From the cell containing the given text, extract its center point as [x, y] coordinate. 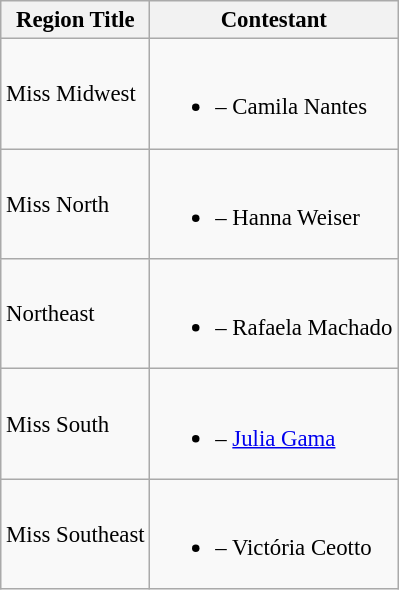
– Hanna Weiser [274, 204]
Region Title [76, 20]
Miss North [76, 204]
Contestant [274, 20]
Miss Midwest [76, 94]
– Camila Nantes [274, 94]
– Victória Ceotto [274, 534]
– Julia Gama [274, 424]
– Rafaela Machado [274, 314]
Miss South [76, 424]
Miss Southeast [76, 534]
Northeast [76, 314]
